Extract the [X, Y] coordinate from the center of the cell holding the provided text.  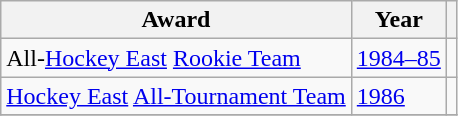
All-Hockey East Rookie Team [176, 58]
Hockey East All-Tournament Team [176, 96]
Award [176, 20]
1986 [398, 96]
1984–85 [398, 58]
Year [398, 20]
